Identify which cell holds the provided text, then report its [x, y] central coordinate. 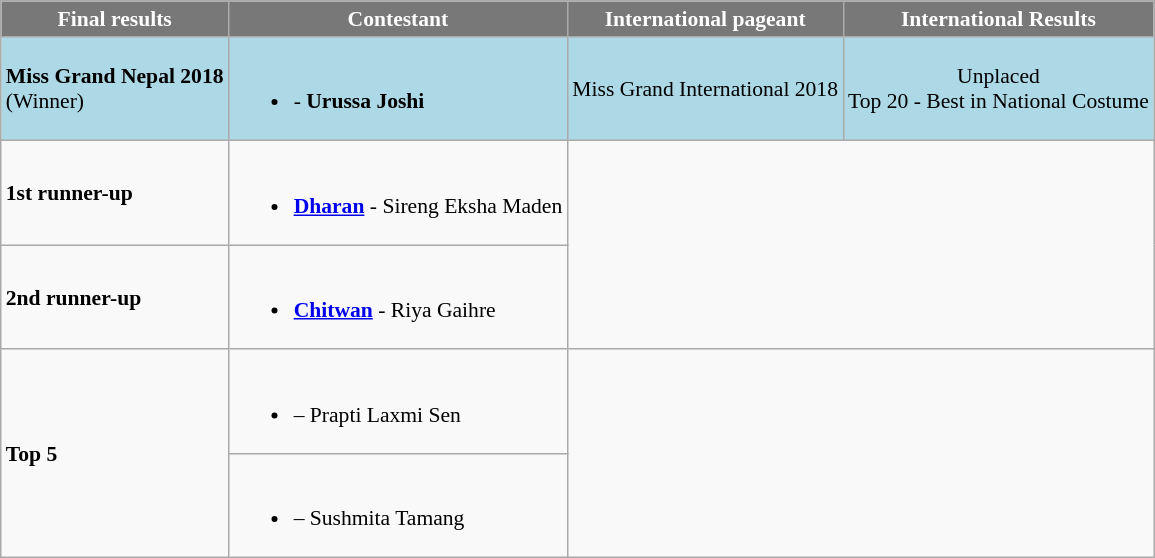
Miss Grand Nepal 2018(Winner) [115, 89]
Contestant [398, 19]
International pageant [705, 19]
Unplaced Top 20 - Best in National Costume [998, 89]
Chitwan - Riya Gaihre [398, 297]
Final results [115, 19]
1st runner-up [115, 193]
2nd runner-up [115, 297]
- Urussa Joshi [398, 89]
Dharan - Sireng Eksha Maden [398, 193]
– Sushmita Tamang [398, 506]
– Prapti Laxmi Sen [398, 402]
International Results [998, 19]
Miss Grand International 2018 [705, 89]
